Extract the [X, Y] coordinate from the center of the cell holding the provided text.  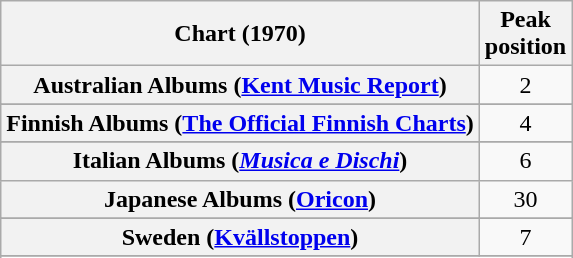
2 [525, 85]
30 [525, 199]
Japanese Albums (Oricon) [240, 199]
7 [525, 237]
Sweden (Kvällstoppen) [240, 237]
Peakposition [525, 34]
Italian Albums (Musica e Dischi) [240, 161]
Finnish Albums (The Official Finnish Charts) [240, 123]
4 [525, 123]
Chart (1970) [240, 34]
Australian Albums (Kent Music Report) [240, 85]
6 [525, 161]
